Search for the cell housing the specified text and yield its [X, Y] center coordinate. 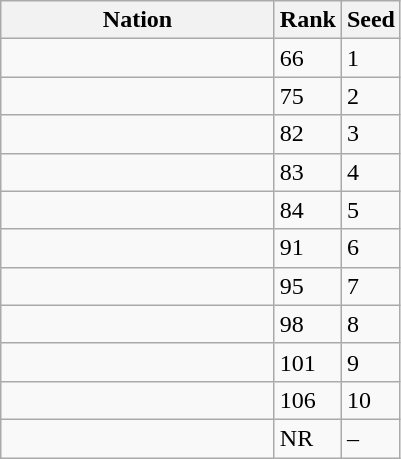
84 [308, 210]
NR [308, 438]
10 [370, 400]
75 [308, 96]
Rank [308, 20]
91 [308, 248]
2 [370, 96]
5 [370, 210]
8 [370, 324]
83 [308, 172]
1 [370, 58]
66 [308, 58]
98 [308, 324]
6 [370, 248]
Seed [370, 20]
Nation [138, 20]
101 [308, 362]
7 [370, 286]
106 [308, 400]
– [370, 438]
95 [308, 286]
9 [370, 362]
3 [370, 134]
4 [370, 172]
82 [308, 134]
